Provide the (x, y) coordinate of the cell's center where the given text is located.  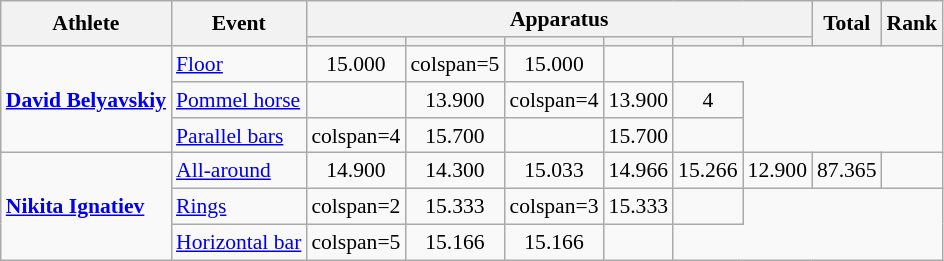
All-around (238, 171)
87.365 (846, 171)
Nikita Ignatiev (86, 206)
David Belyavskiy (86, 100)
Event (238, 24)
Apparatus (559, 19)
colspan=2 (356, 207)
Parallel bars (238, 136)
4 (708, 100)
14.900 (356, 171)
14.966 (638, 171)
Rank (912, 24)
Floor (238, 64)
14.300 (454, 171)
Athlete (86, 24)
Pommel horse (238, 100)
Rings (238, 207)
Horizontal bar (238, 243)
12.900 (778, 171)
15.266 (708, 171)
colspan=3 (554, 207)
Total (846, 24)
15.033 (554, 171)
